Provide the (X, Y) coordinate of the cell's center where the given text is located.  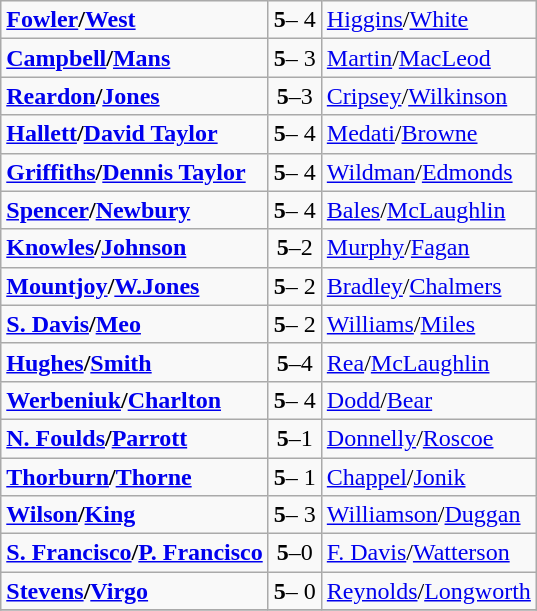
Dodd/Bear (428, 400)
Hallett/David Taylor (134, 134)
5–1 (294, 438)
N. Foulds/Parrott (134, 438)
Chappel/Jonik (428, 477)
Williams/Miles (428, 324)
Campbell/Mans (134, 58)
Werbeniuk/Charlton (134, 400)
Reynolds/Longworth (428, 591)
S. Francisco/P. Francisco (134, 553)
5– 0 (294, 591)
5–0 (294, 553)
Higgins/White (428, 20)
5–3 (294, 96)
Spencer/Newbury (134, 210)
Griffiths/Dennis Taylor (134, 172)
Medati/Browne (428, 134)
Fowler/West (134, 20)
Donnelly/Roscoe (428, 438)
Williamson/Duggan (428, 515)
Mountjoy/W.Jones (134, 286)
Martin/MacLeod (428, 58)
5–4 (294, 362)
Bradley/Chalmers (428, 286)
Cripsey/Wilkinson (428, 96)
F. Davis/Watterson (428, 553)
Reardon/Jones (134, 96)
Wilson/King (134, 515)
Hughes/Smith (134, 362)
Wildman/Edmonds (428, 172)
Rea/McLaughlin (428, 362)
Murphy/Fagan (428, 248)
Knowles/Johnson (134, 248)
5–2 (294, 248)
Thorburn/Thorne (134, 477)
Bales/McLaughlin (428, 210)
5– 1 (294, 477)
S. Davis/Meo (134, 324)
Stevens/Virgo (134, 591)
